Return [x, y] of the center of cell containing provided text 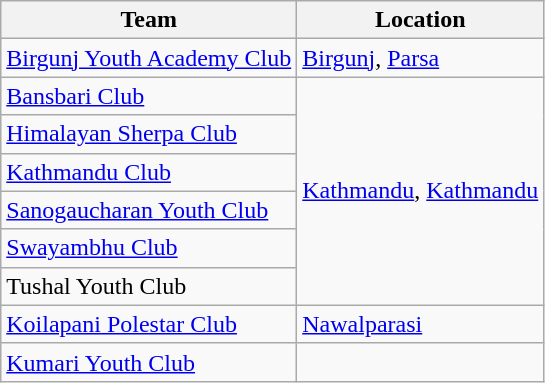
Swayambhu Club [149, 248]
Himalayan Sherpa Club [149, 134]
Team [149, 20]
Kathmandu, Kathmandu [420, 191]
Birgunj Youth Academy Club [149, 58]
Nawalparasi [420, 324]
Kathmandu Club [149, 172]
Koilapani Polestar Club [149, 324]
Location [420, 20]
Sanogaucharan Youth Club [149, 210]
Bansbari Club [149, 96]
Tushal Youth Club [149, 286]
Kumari Youth Club [149, 362]
Birgunj, Parsa [420, 58]
